Identify which cell holds the provided text, then report its (x, y) central coordinate. 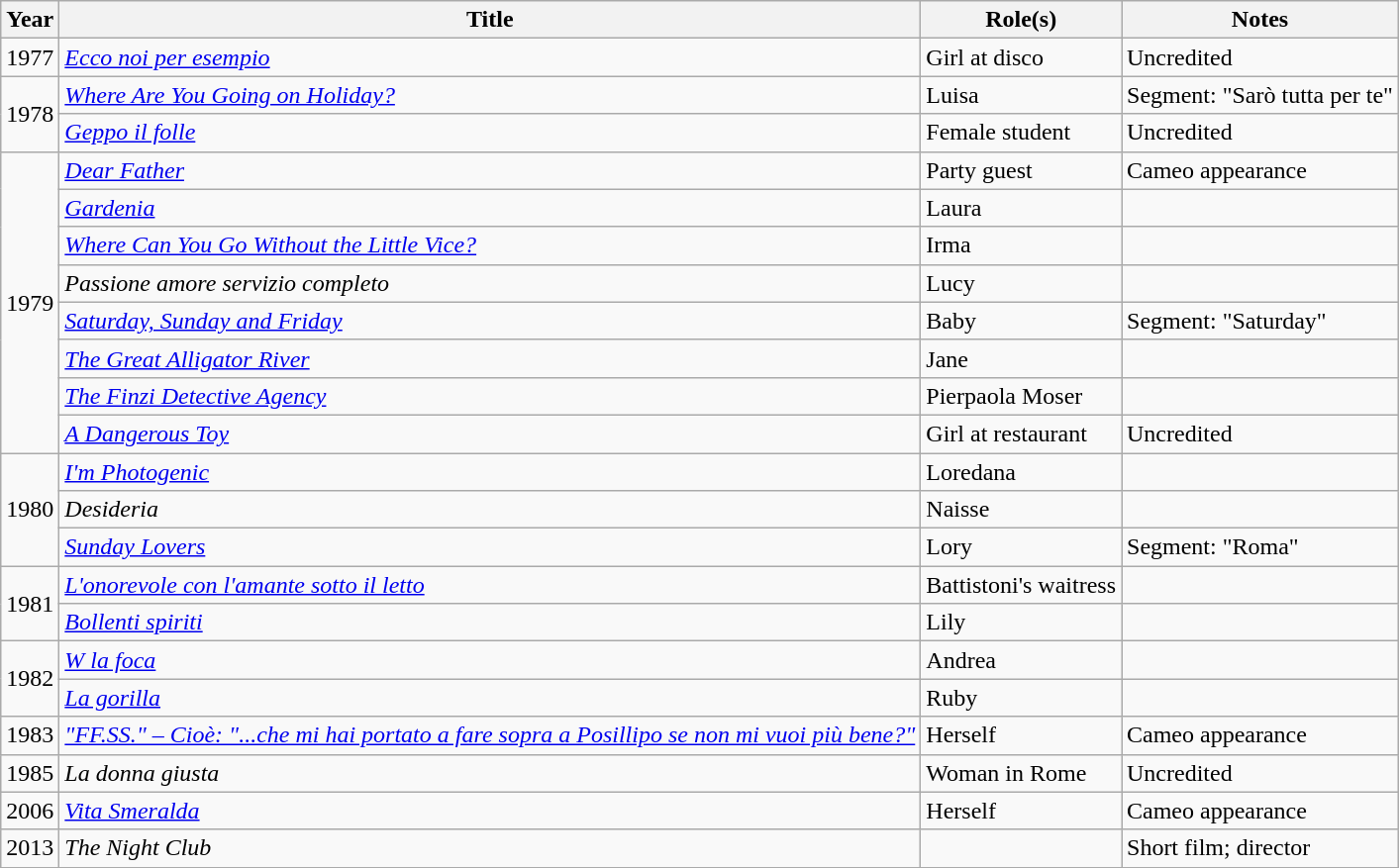
Year (30, 20)
Party guest (1022, 170)
Role(s) (1022, 20)
Irma (1022, 245)
Girl at restaurant (1022, 434)
1978 (30, 114)
Gardenia (490, 208)
The Finzi Detective Agency (490, 396)
Lucy (1022, 283)
Jane (1022, 358)
Pierpaola Moser (1022, 396)
La gorilla (490, 698)
Segment: "Roma" (1259, 547)
Woman in Rome (1022, 773)
Sunday Lovers (490, 547)
1980 (30, 510)
Notes (1259, 20)
Loredana (1022, 472)
Short film; director (1259, 848)
Ruby (1022, 698)
Passione amore servizio completo (490, 283)
Andrea (1022, 660)
Segment: "Saturday" (1259, 321)
Where Are You Going on Holiday? (490, 95)
1977 (30, 57)
Laura (1022, 208)
1979 (30, 302)
I'm Photogenic (490, 472)
Lily (1022, 623)
1982 (30, 679)
Ecco noi per esempio (490, 57)
1983 (30, 735)
Saturday, Sunday and Friday (490, 321)
A Dangerous Toy (490, 434)
Bollenti spiriti (490, 623)
Baby (1022, 321)
The Great Alligator River (490, 358)
Luisa (1022, 95)
"FF.SS." – Cioè: "...che mi hai portato a fare sopra a Posillipo se non mi vuoi più bene?" (490, 735)
1985 (30, 773)
Desideria (490, 510)
Where Can You Go Without the Little Vice? (490, 245)
2013 (30, 848)
Geppo il folle (490, 133)
Battistoni's waitress (1022, 585)
Segment: "Sarò tutta per te" (1259, 95)
Dear Father (490, 170)
2006 (30, 811)
Vita Smeralda (490, 811)
Female student (1022, 133)
L'onorevole con l'amante sotto il letto (490, 585)
La donna giusta (490, 773)
W la foca (490, 660)
Lory (1022, 547)
Girl at disco (1022, 57)
Title (490, 20)
The Night Club (490, 848)
Naisse (1022, 510)
1981 (30, 604)
